Return the [X, Y] coordinate for the center point of the cell that contains the specified text.  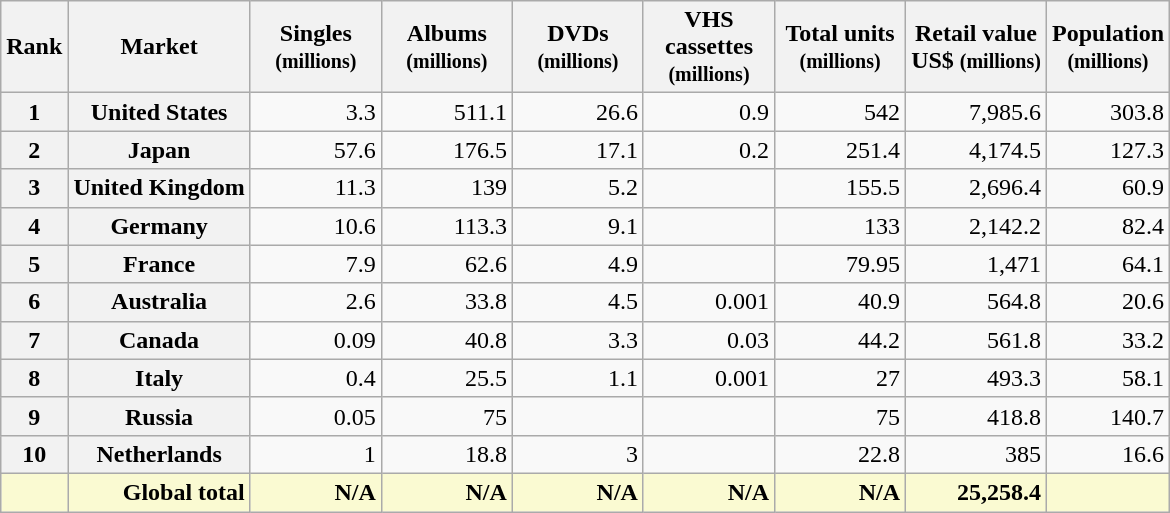
0.03 [708, 340]
Global total [159, 492]
Canada [159, 340]
1,471 [976, 264]
493.3 [976, 378]
0.4 [316, 378]
57.6 [316, 150]
Singles (millions) [316, 47]
Germany [159, 226]
33.2 [1108, 340]
113.3 [446, 226]
561.8 [976, 340]
0.2 [708, 150]
0.9 [708, 112]
139 [446, 188]
4.9 [578, 264]
25.5 [446, 378]
Rank [34, 47]
64.1 [1108, 264]
82.4 [1108, 226]
11.3 [316, 188]
7 [34, 340]
140.7 [1108, 416]
France [159, 264]
27 [840, 378]
1.1 [578, 378]
10 [34, 454]
58.1 [1108, 378]
62.6 [446, 264]
9.1 [578, 226]
4 [34, 226]
20.6 [1108, 302]
Population(millions) [1108, 47]
Australia [159, 302]
17.1 [578, 150]
7,985.6 [976, 112]
Russia [159, 416]
Netherlands [159, 454]
303.8 [1108, 112]
0.09 [316, 340]
4,174.5 [976, 150]
10.6 [316, 226]
2.6 [316, 302]
7.9 [316, 264]
40.9 [840, 302]
251.4 [840, 150]
511.1 [446, 112]
16.6 [1108, 454]
176.5 [446, 150]
79.95 [840, 264]
Total units (millions) [840, 47]
385 [976, 454]
133 [840, 226]
United Kingdom [159, 188]
2 [34, 150]
564.8 [976, 302]
25,258.4 [976, 492]
60.9 [1108, 188]
127.3 [1108, 150]
DVDs (millions) [578, 47]
9 [34, 416]
Retail valueUS$ (millions) [976, 47]
40.8 [446, 340]
33.8 [446, 302]
United States [159, 112]
5.2 [578, 188]
18.8 [446, 454]
2,696.4 [976, 188]
8 [34, 378]
4.5 [578, 302]
5 [34, 264]
VHS cassettes (millions) [708, 47]
Market [159, 47]
26.6 [578, 112]
542 [840, 112]
Japan [159, 150]
0.05 [316, 416]
418.8 [976, 416]
22.8 [840, 454]
6 [34, 302]
2,142.2 [976, 226]
155.5 [840, 188]
44.2 [840, 340]
Albums (millions) [446, 47]
Italy [159, 378]
